Provide the [X, Y] coordinate of the cell's center where the given text is located.  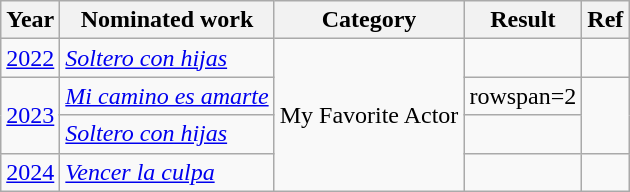
Year [30, 20]
Mi camino es amarte [167, 96]
Result [523, 20]
Nominated work [167, 20]
2022 [30, 58]
Category [369, 20]
2023 [30, 115]
rowspan=2 [523, 96]
My Favorite Actor [369, 115]
2024 [30, 172]
Vencer la culpa [167, 172]
Ref [606, 20]
